Return (X, Y) of the center of cell containing provided text 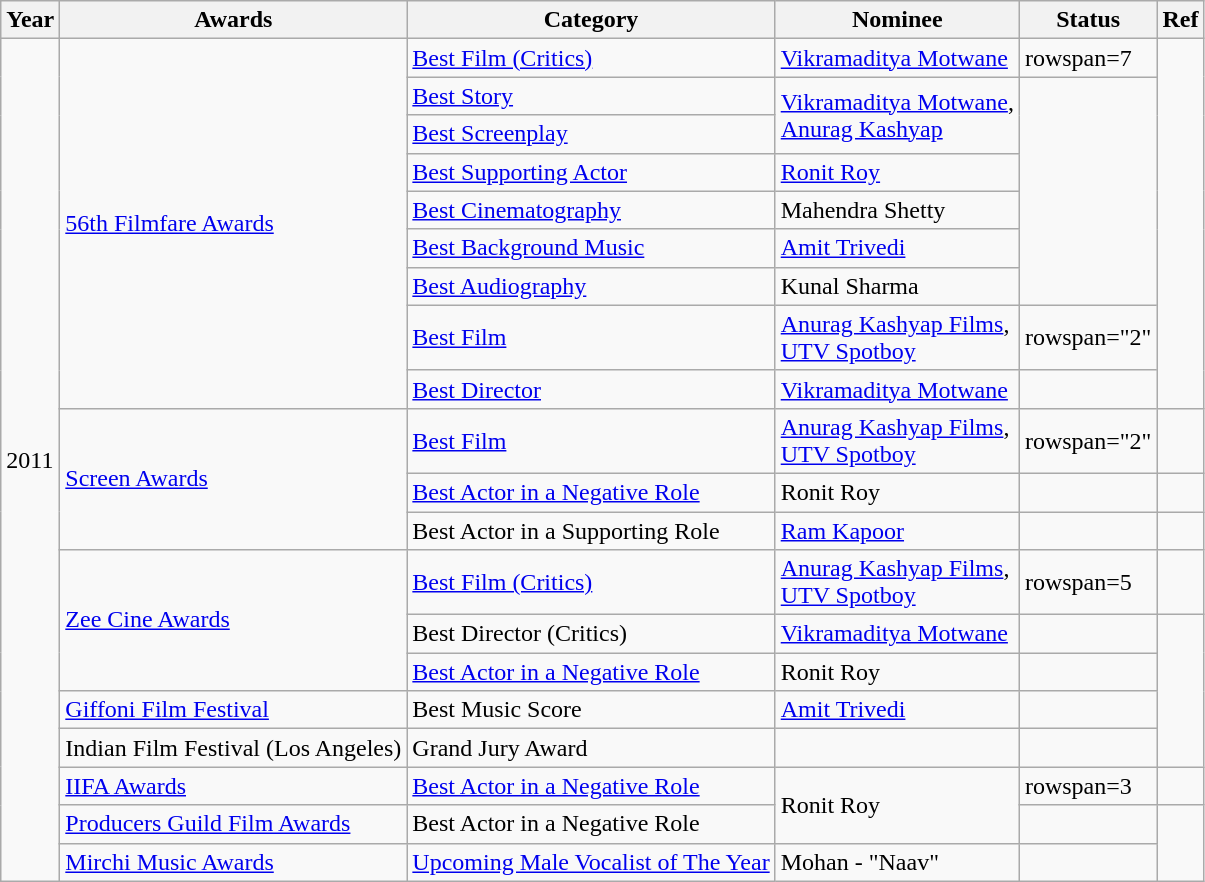
Producers Guild Film Awards (234, 824)
Ref (1180, 20)
Awards (234, 20)
Category (591, 20)
Best Screenplay (591, 134)
Best Supporting Actor (591, 172)
Kunal Sharma (897, 286)
Mohan - "Naav" (897, 862)
Best Background Music (591, 248)
Status (1088, 20)
Giffoni Film Festival (234, 710)
Best Cinematography (591, 210)
Year (30, 20)
Zee Cine Awards (234, 620)
Best Actor in a Supporting Role (591, 531)
Upcoming Male Vocalist of The Year (591, 862)
Grand Jury Award (591, 748)
Best Audiography (591, 286)
Best Director (Critics) (591, 634)
rowspan=3 (1088, 786)
2011 (30, 460)
Mahendra Shetty (897, 210)
Best Story (591, 96)
56th Filmfare Awards (234, 224)
rowspan=5 (1088, 582)
Nominee (897, 20)
rowspan=7 (1088, 58)
Mirchi Music Awards (234, 862)
Vikramaditya Motwane,Anurag Kashyap (897, 115)
Ram Kapoor (897, 531)
Indian Film Festival (Los Angeles) (234, 748)
IIFA Awards (234, 786)
Screen Awards (234, 478)
Best Music Score (591, 710)
Best Director (591, 389)
